Return the (x, y) coordinate for the center point of the cell that contains the specified text.  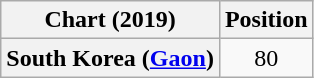
South Korea (Gaon) (110, 58)
Chart (2019) (110, 20)
Position (266, 20)
80 (266, 58)
